Extract the (X, Y) coordinate from the center of the cell holding the provided text.  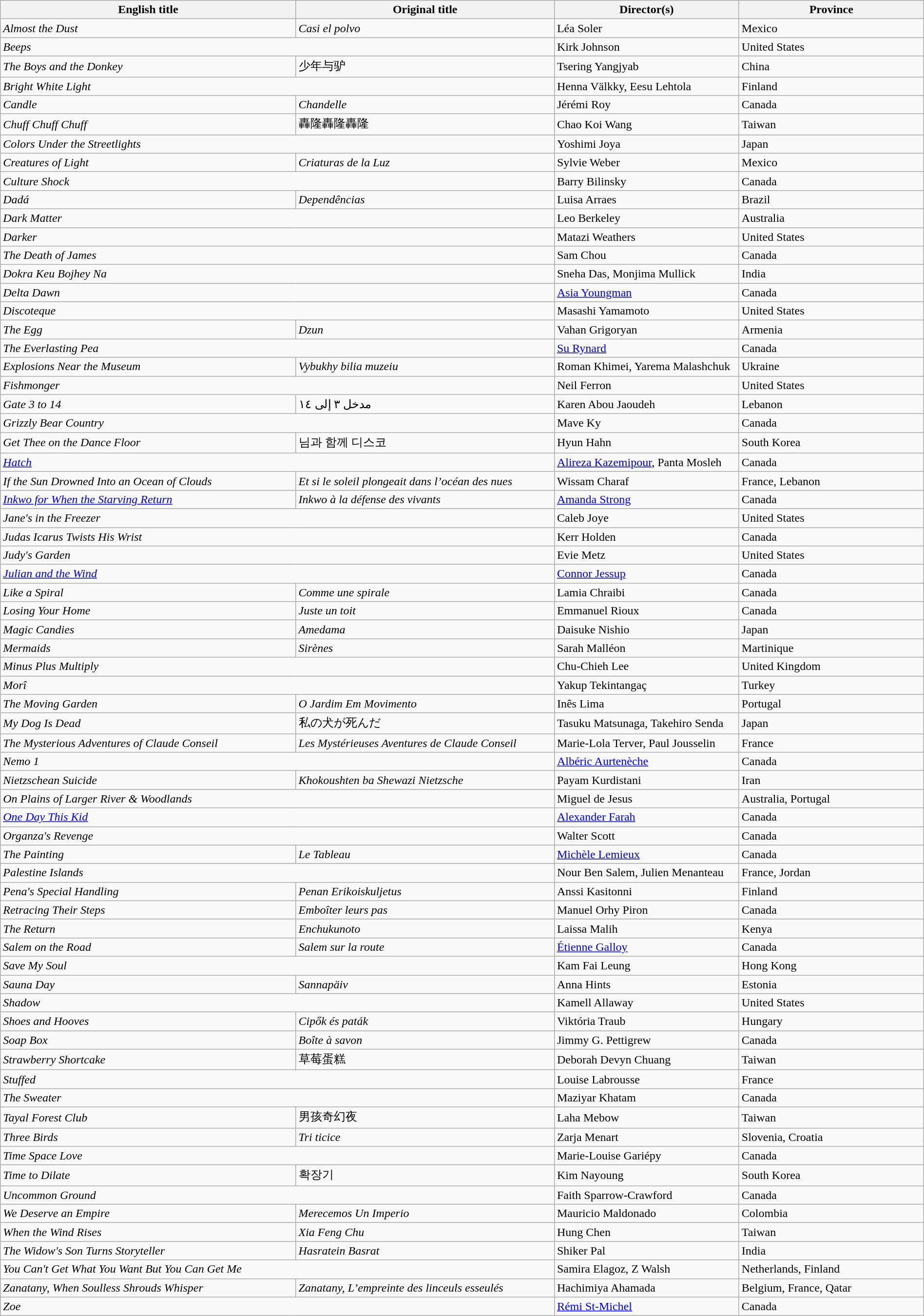
Zarja Menart (646, 1137)
Payam Kurdistani (646, 780)
The Death of James (278, 255)
Candle (148, 105)
Beeps (278, 47)
Cipők és paták (425, 1021)
We Deserve an Empire (148, 1214)
China (831, 66)
Losing Your Home (148, 611)
The Return (148, 928)
Kamell Allaway (646, 1003)
Albéric Aurtenèche (646, 762)
Delta Dawn (278, 293)
Shadow (278, 1003)
Chuff Chuff Chuff (148, 125)
Xia Feng Chu (425, 1232)
少年与驴 (425, 66)
Dependências (425, 199)
When the Wind Rises (148, 1232)
Judas Icarus Twists His Wrist (278, 537)
Iran (831, 780)
Strawberry Shortcake (148, 1060)
Save My Soul (278, 965)
Slovenia, Croatia (831, 1137)
Lebanon (831, 404)
Et si le soleil plongeait dans l’océan des nues (425, 481)
Rémi St-Michel (646, 1306)
Zanatany, When Soulless Shrouds Whisper (148, 1288)
The Egg (148, 330)
Chao Koi Wang (646, 125)
Get Thee on the Dance Floor (148, 443)
Explosions Near the Museum (148, 367)
Leo Berkeley (646, 218)
Magic Candies (148, 629)
Almost the Dust (148, 28)
Juste un toit (425, 611)
Nemo 1 (278, 762)
Tri ticice (425, 1137)
English title (148, 10)
Netherlands, Finland (831, 1269)
私の犬が死んだ (425, 724)
Kim Nayoung (646, 1175)
The Painting (148, 854)
男孩奇幻夜 (425, 1118)
Zanatany, L’empreinte des linceuls esseulés (425, 1288)
Sarah Malléon (646, 648)
Julian and the Wind (278, 574)
Evie Metz (646, 555)
Darker (278, 236)
Tsering Yangjyab (646, 66)
草莓蛋糕 (425, 1060)
Creatures of Light (148, 162)
Su Rynard (646, 348)
Asia Youngman (646, 293)
Hung Chen (646, 1232)
Dzun (425, 330)
Anssi Kasitonni (646, 891)
Culture Shock (278, 181)
Vybukhy bilia muzeiu (425, 367)
Viktória Traub (646, 1021)
Ukraine (831, 367)
Grizzly Bear Country (278, 423)
Karen Abou Jaoudeh (646, 404)
The Sweater (278, 1098)
Walter Scott (646, 836)
Dokra Keu Bojhey Na (278, 274)
Vahan Grigoryan (646, 330)
Inês Lima (646, 704)
Emboîter leurs pas (425, 910)
Emmanuel Rioux (646, 611)
Marie-Louise Gariépy (646, 1156)
Zoe (278, 1306)
The Everlasting Pea (278, 348)
Judy's Garden (278, 555)
Sylvie Weber (646, 162)
The Boys and the Donkey (148, 66)
Soap Box (148, 1040)
Kirk Johnson (646, 47)
Fishmonger (278, 385)
Henna Välkky, Eesu Lehtola (646, 86)
Samira Elagoz, Z Walsh (646, 1269)
Anna Hints (646, 984)
Louise Labrousse (646, 1079)
Colors Under the Streetlights (278, 144)
Portugal (831, 704)
Kerr Holden (646, 537)
Wissam Charaf (646, 481)
Gate 3 to 14 (148, 404)
Shoes and Hooves (148, 1021)
Province (831, 10)
United Kingdom (831, 667)
Kenya (831, 928)
Comme une spirale (425, 592)
Pena's Special Handling (148, 891)
Jimmy G. Pettigrew (646, 1040)
Hong Kong (831, 965)
Le Tableau (425, 854)
Boîte à savon (425, 1040)
Salem sur la route (425, 947)
Caleb Joye (646, 518)
Merecemos Un Imperio (425, 1214)
The Moving Garden (148, 704)
Nour Ben Salem, Julien Menanteau (646, 873)
Tasuku Matsunaga, Takehiro Senda (646, 724)
The Mysterious Adventures of Claude Conseil (148, 743)
Léa Soler (646, 28)
France, Lebanon (831, 481)
Lamia Chraibi (646, 592)
Stuffed (278, 1079)
Masashi Yamamoto (646, 311)
Sam Chou (646, 255)
Uncommon Ground (278, 1195)
님과 함께 디스코 (425, 443)
Les Mystérieuses Aventures de Claude Conseil (425, 743)
Like a Spiral (148, 592)
Minus Plus Multiply (278, 667)
O Jardim Em Movimento (425, 704)
One Day This Kid (278, 817)
Neil Ferron (646, 385)
Martinique (831, 648)
Daisuke Nishio (646, 629)
Amedama (425, 629)
Original title (425, 10)
Hatch (278, 462)
Alexander Farah (646, 817)
مدخل ٣ إلى ١٤ (425, 404)
Marie-Lola Terver, Paul Jousselin (646, 743)
Shiker Pal (646, 1251)
You Can't Get What You Want But You Can Get Me (278, 1269)
Enchukunoto (425, 928)
Faith Sparrow-Crawford (646, 1195)
Hachimiya Ahamada (646, 1288)
Estonia (831, 984)
If the Sun Drowned Into an Ocean of Clouds (148, 481)
Tayal Forest Club (148, 1118)
Manuel Orhy Piron (646, 910)
Alireza Kazemipour, Panta Mosleh (646, 462)
Australia, Portugal (831, 799)
Time to Dilate (148, 1175)
On Plains of Larger River & Woodlands (278, 799)
Discoteque (278, 311)
Hasratein Basrat (425, 1251)
Chu-Chieh Lee (646, 667)
Nietzschean Suicide (148, 780)
Miguel de Jesus (646, 799)
Palestine Islands (278, 873)
Criaturas de la Luz (425, 162)
Laissa Malih (646, 928)
Chandelle (425, 105)
Barry Bilinsky (646, 181)
My Dog Is Dead (148, 724)
Roman Khimei, Yarema Malashchuk (646, 367)
Amanda Strong (646, 499)
Australia (831, 218)
Director(s) (646, 10)
Organza's Revenge (278, 836)
Connor Jessup (646, 574)
Hungary (831, 1021)
Sirènes (425, 648)
Deborah Devyn Chuang (646, 1060)
확장기 (425, 1175)
Colombia (831, 1214)
Michèle Lemieux (646, 854)
Yakup Tekintangaç (646, 685)
Kam Fai Leung (646, 965)
Luisa Arraes (646, 199)
Bright White Light (278, 86)
The Widow's Son Turns Storyteller (148, 1251)
轟隆轟隆轟隆 (425, 125)
Inkwo for When the Starving Return (148, 499)
Penan Erikoiskuljetus (425, 891)
Mauricio Maldonado (646, 1214)
Armenia (831, 330)
Salem on the Road (148, 947)
Khokoushten ba Shewazi Nietzsche (425, 780)
Hyun Hahn (646, 443)
Jane's in the Freezer (278, 518)
Inkwo à la défense des vivants (425, 499)
Time Space Love (278, 1156)
Étienne Galloy (646, 947)
France, Jordan (831, 873)
Casi el polvo (425, 28)
Yoshimi Joya (646, 144)
Sannapäiv (425, 984)
Three Birds (148, 1137)
Sauna Day (148, 984)
Turkey (831, 685)
Jérémi Roy (646, 105)
Brazil (831, 199)
Dark Matter (278, 218)
Dadá (148, 199)
Retracing Their Steps (148, 910)
Laha Mebow (646, 1118)
Sneha Das, Monjima Mullick (646, 274)
Matazi Weathers (646, 236)
Mave Ky (646, 423)
Morî (278, 685)
Maziyar Khatam (646, 1098)
Belgium, France, Qatar (831, 1288)
Mermaids (148, 648)
